Extract the (x, y) coordinate from the center of the cell holding the provided text.  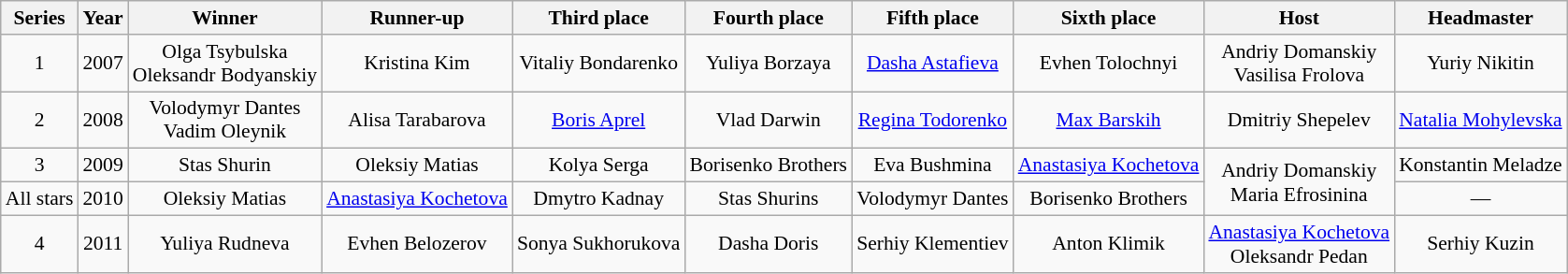
Anton Klimik (1109, 243)
3 (39, 166)
Andriy Domanskiy Maria Efrosinina (1299, 181)
Sixth place (1109, 18)
Series (39, 18)
Evhen Belozerov (417, 243)
2011 (103, 243)
Stas Shurins (769, 199)
Serhiy Klementiev (933, 243)
Max Barskih (1109, 120)
All stars (39, 199)
2008 (103, 120)
Olga Tsybulska Oleksandr Bodyanskiy (224, 64)
Dasha Astafieva (933, 64)
Headmaster (1481, 18)
Winner (224, 18)
Anastasiya KochetovaOleksandr Pedan (1299, 243)
Eva Bushmina (933, 166)
1 (39, 64)
Dasha Doris (769, 243)
Boris Aprel (598, 120)
Dmitriy Shepelev (1299, 120)
Year (103, 18)
Fifth place (933, 18)
Sonya Sukhorukova (598, 243)
2007 (103, 64)
Vlad Darwin (769, 120)
Yuriy Nikitin (1481, 64)
Yuliya Borzaya (769, 64)
Host (1299, 18)
Alisa Tarabarova (417, 120)
Evhen Tolochnyi (1109, 64)
Third place (598, 18)
Kristina Kim (417, 64)
Natalia Mohylevska (1481, 120)
Regina Todorenko (933, 120)
Vitaliy Bondarenko (598, 64)
2009 (103, 166)
Stas Shurin (224, 166)
Fourth place (769, 18)
4 (39, 243)
Kolya Serga (598, 166)
Andriy Domanskiy Vasilisa Frolova (1299, 64)
— (1481, 199)
Yuliya Rudneva (224, 243)
Dmytro Kadnay (598, 199)
Konstantin Meladze (1481, 166)
Volodymyr Dantes Vadim Oleynik (224, 120)
Serhiy Kuzin (1481, 243)
Runner-up (417, 18)
Volodymyr Dantes (933, 199)
2010 (103, 199)
2 (39, 120)
